Return the [x, y] coordinate for the center point of the cell that contains the specified text.  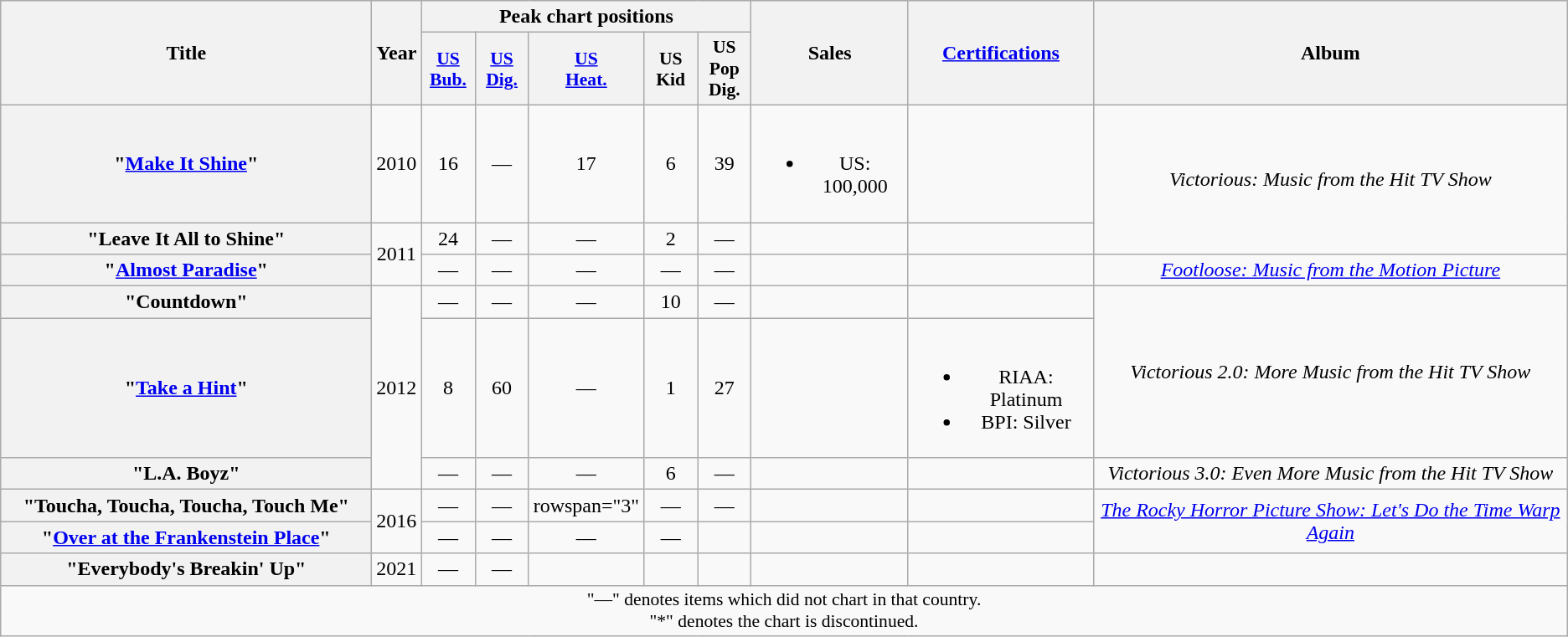
"—" denotes items which did not chart in that country."*" denotes the chart is discontinued. [784, 611]
"L.A. Boyz" [186, 474]
RIAA: PlatinumBPI: Silver [1000, 388]
USBub. [448, 69]
USKid [671, 69]
16 [448, 163]
Peak chart positions [586, 17]
2012 [397, 388]
Title [186, 54]
24 [448, 239]
Victorious 3.0: Even More Music from the Hit TV Show [1330, 474]
"Leave It All to Shine" [186, 239]
2011 [397, 254]
Year [397, 54]
2021 [397, 569]
"Almost Paradise" [186, 270]
"Everybody's Breakin' Up" [186, 569]
"Countdown" [186, 302]
USDig. [502, 69]
US: 100,000 [830, 163]
10 [671, 302]
Certifications [1000, 54]
2010 [397, 163]
USPop Dig. [725, 69]
"Toucha, Toucha, Toucha, Touch Me" [186, 506]
60 [502, 388]
Footloose: Music from the Motion Picture [1330, 270]
Sales [830, 54]
The Rocky Horror Picture Show: Let's Do the Time Warp Again [1330, 521]
17 [586, 163]
2016 [397, 521]
"Make It Shine" [186, 163]
1 [671, 388]
USHeat. [586, 69]
"Take a Hint" [186, 388]
2 [671, 239]
27 [725, 388]
"Over at the Frankenstein Place" [186, 537]
Victorious: Music from the Hit TV Show [1330, 179]
39 [725, 163]
Victorious 2.0: More Music from the Hit TV Show [1330, 372]
Album [1330, 54]
8 [448, 388]
rowspan="3" [586, 506]
